Provide the [x, y] coordinate of the cell's center where the given text is located.  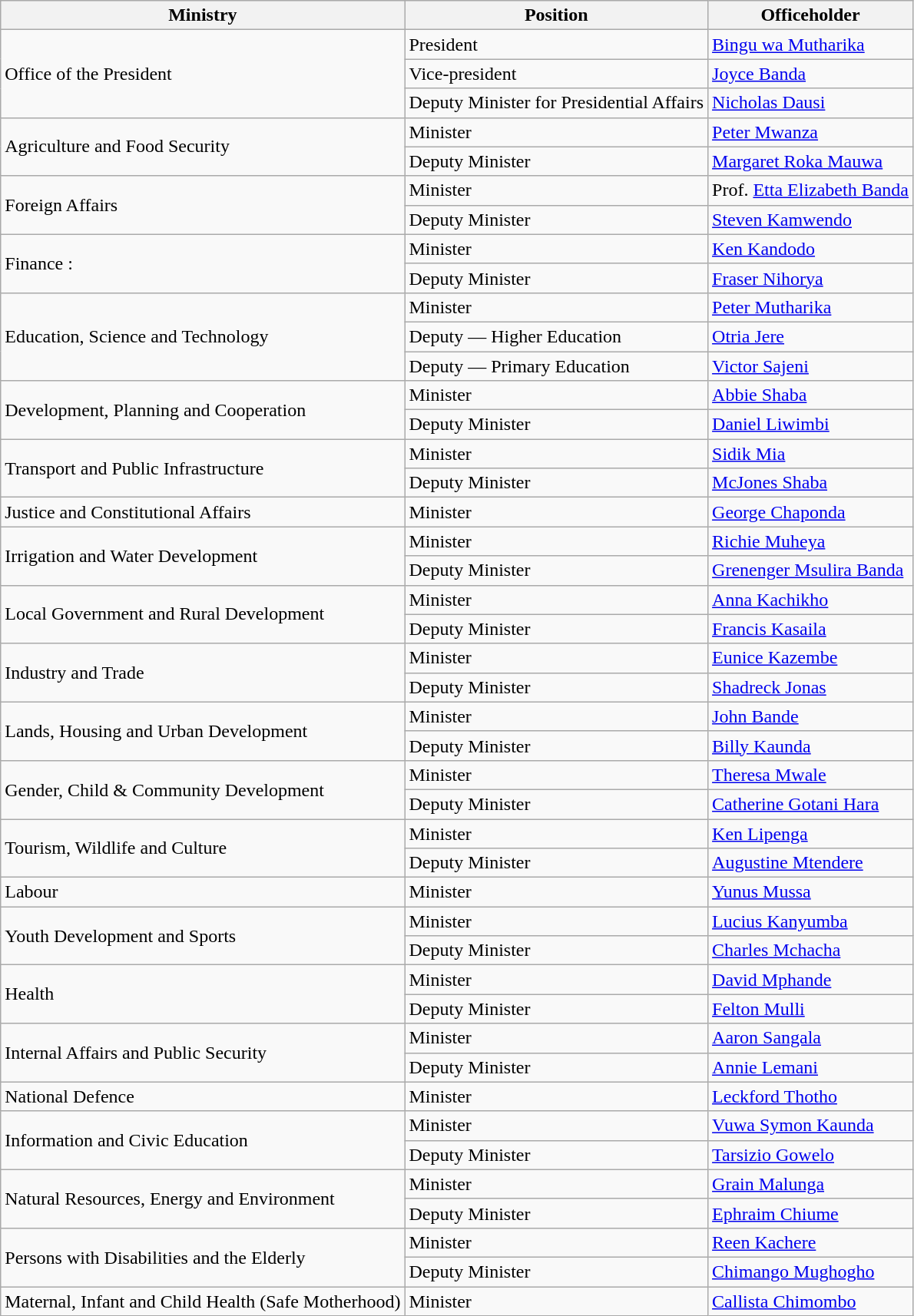
Sidik Mia [811, 454]
Information and Civic Education [203, 1140]
Lucius Kanyumba [811, 921]
Agriculture and Food Security [203, 147]
Felton Mulli [811, 1009]
Eunice Kazembe [811, 658]
Yunus Mussa [811, 892]
Labour [203, 892]
Persons with Disabilities and the Elderly [203, 1257]
Shadreck Jonas [811, 687]
Ephraim Chiume [811, 1213]
Office of the President [203, 74]
Peter Mutharika [811, 307]
Richie Muheya [811, 541]
Ministry [203, 15]
Maternal, Infant and Child Health (Safe Motherhood) [203, 1301]
Development, Planning and Cooperation [203, 410]
Bingu wa Mutharika [811, 45]
Deputy — Primary Education [556, 366]
Foreign Affairs [203, 205]
Augustine Mtendere [811, 863]
Joyce Banda [811, 74]
Vuwa Symon Kaunda [811, 1126]
Lands, Housing and Urban Development [203, 731]
Tourism, Wildlife and Culture [203, 848]
Gender, Child & Community Development [203, 789]
Finance : [203, 263]
Callista Chimombo [811, 1301]
Prof. Etta Elizabeth Banda [811, 190]
Officeholder [811, 15]
Nicholas Dausi [811, 103]
Health [203, 994]
Youth Development and Sports [203, 936]
Industry and Trade [203, 673]
Victor Sajeni [811, 366]
Position [556, 15]
Local Government and Rural Development [203, 614]
Fraser Nihorya [811, 278]
John Bande [811, 716]
David Mphande [811, 980]
Catherine Gotani Hara [811, 804]
George Chaponda [811, 512]
President [556, 45]
Ken Kandodo [811, 249]
Francis Kasaila [811, 629]
Steven Kamwendo [811, 220]
Vice-president [556, 74]
Charles Mchacha [811, 951]
Internal Affairs and Public Security [203, 1053]
Margaret Roka Mauwa [811, 161]
Daniel Liwimbi [811, 425]
Billy Kaunda [811, 746]
Theresa Mwale [811, 775]
Abbie Shaba [811, 395]
Justice and Constitutional Affairs [203, 512]
Deputy — Higher Education [556, 336]
Education, Science and Technology [203, 336]
Aaron Sangala [811, 1038]
McJones Shaba [811, 483]
Grenenger Msulira Banda [811, 570]
Annie Lemani [811, 1067]
Peter Mwanza [811, 132]
Chimango Mughogho [811, 1271]
Otria Jere [811, 336]
Grain Malunga [811, 1184]
Reen Kachere [811, 1242]
Deputy Minister for Presidential Affairs [556, 103]
Natural Resources, Energy and Environment [203, 1199]
National Defence [203, 1096]
Tarsizio Gowelo [811, 1155]
Leckford Thotho [811, 1096]
Irrigation and Water Development [203, 556]
Transport and Public Infrastructure [203, 468]
Ken Lipenga [811, 833]
Anna Kachikho [811, 600]
